Search for the cell housing the specified text and yield its (x, y) center coordinate. 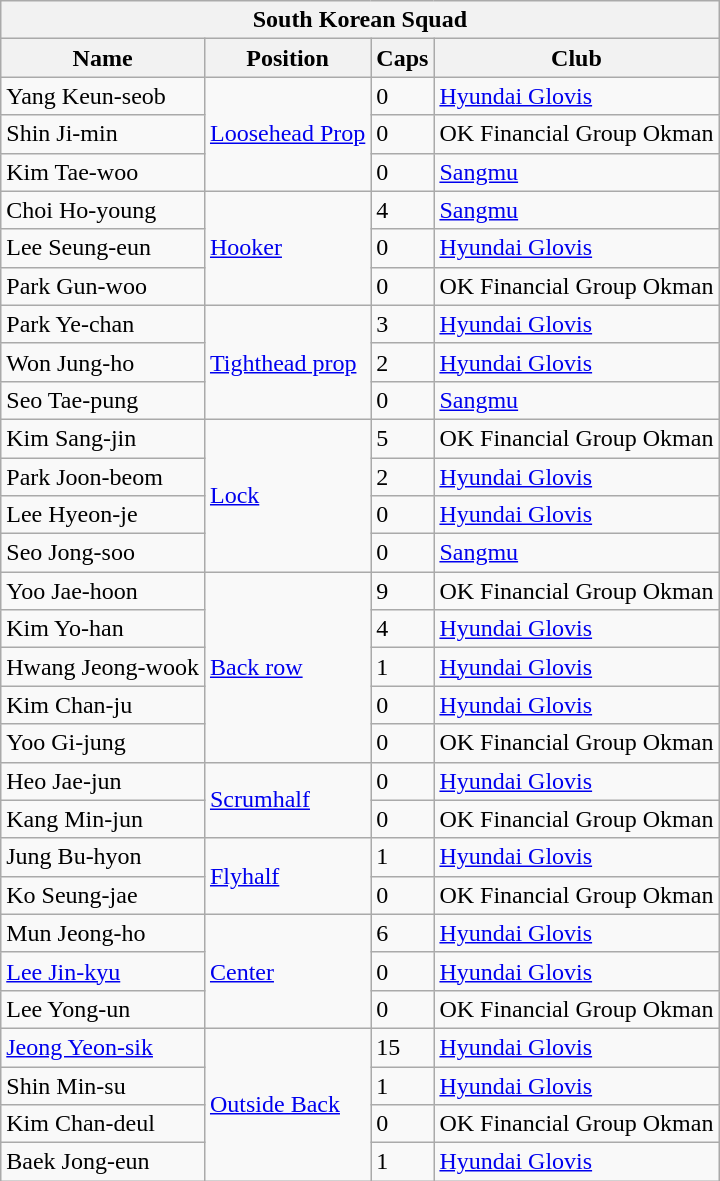
Lee Jin-kyu (103, 971)
Kim Chan-ju (103, 705)
Outside Back (287, 1104)
Yoo Gi-jung (103, 743)
9 (402, 591)
Flyhalf (287, 876)
Lock (287, 495)
Lee Yong-un (103, 1009)
3 (402, 324)
Jeong Yeon-sik (103, 1047)
Park Joon-beom (103, 477)
Club (576, 58)
Shin Ji-min (103, 134)
Back row (287, 667)
Hwang Jeong-wook (103, 667)
Caps (402, 58)
Kim Yo-han (103, 629)
Kim Sang-jin (103, 438)
Baek Jong-eun (103, 1162)
Park Ye-chan (103, 324)
Hooker (287, 248)
Position (287, 58)
Yang Keun-seob (103, 96)
5 (402, 438)
Lee Seung-eun (103, 248)
Heo Jae-jun (103, 781)
South Korean Squad (360, 20)
Center (287, 971)
Seo Jong-soo (103, 553)
Shin Min-su (103, 1085)
Ko Seung-jae (103, 895)
Yoo Jae-hoon (103, 591)
Tighthead prop (287, 362)
15 (402, 1047)
Jung Bu-hyon (103, 857)
Choi Ho-young (103, 210)
Won Jung-ho (103, 362)
Seo Tae-pung (103, 400)
6 (402, 933)
Mun Jeong-ho (103, 933)
Lee Hyeon-je (103, 515)
Park Gun-woo (103, 286)
Kim Tae-woo (103, 172)
Kim Chan-deul (103, 1124)
Loosehead Prop (287, 134)
Scrumhalf (287, 800)
Name (103, 58)
Kang Min-jun (103, 819)
